From the cell containing the given text, extract its center point as [x, y] coordinate. 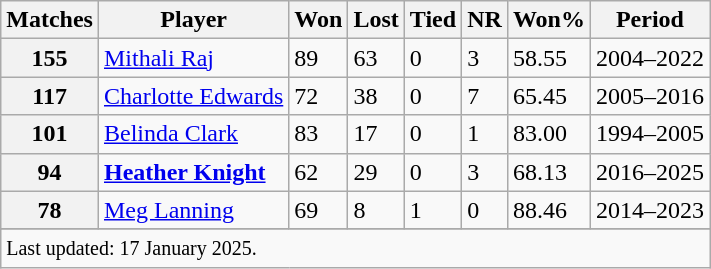
69 [318, 210]
Lost [376, 20]
Period [650, 20]
94 [50, 172]
83 [318, 134]
17 [376, 134]
Meg Lanning [193, 210]
88.46 [548, 210]
62 [318, 172]
101 [50, 134]
89 [318, 58]
7 [485, 96]
NR [485, 20]
Last updated: 17 January 2025. [356, 248]
68.13 [548, 172]
72 [318, 96]
83.00 [548, 134]
Heather Knight [193, 172]
Won [318, 20]
Charlotte Edwards [193, 96]
2004–2022 [650, 58]
Belinda Clark [193, 134]
Won% [548, 20]
8 [376, 210]
38 [376, 96]
1994–2005 [650, 134]
2014–2023 [650, 210]
29 [376, 172]
Player [193, 20]
78 [50, 210]
Tied [432, 20]
117 [50, 96]
63 [376, 58]
65.45 [548, 96]
2005–2016 [650, 96]
155 [50, 58]
Matches [50, 20]
58.55 [548, 58]
2016–2025 [650, 172]
Mithali Raj [193, 58]
